From the cell containing the given text, extract its center point as [X, Y] coordinate. 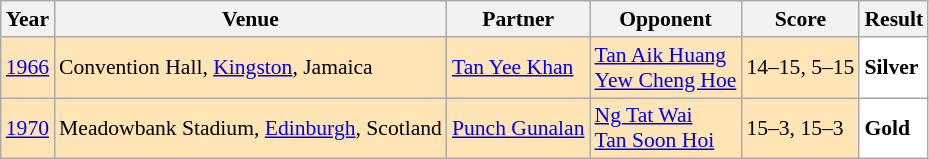
Venue [250, 19]
Score [800, 19]
Tan Aik Huang Yew Cheng Hoe [666, 68]
Convention Hall, Kingston, Jamaica [250, 68]
Tan Yee Khan [518, 68]
14–15, 5–15 [800, 68]
Result [894, 19]
Punch Gunalan [518, 128]
Opponent [666, 19]
Year [28, 19]
15–3, 15–3 [800, 128]
Silver [894, 68]
Meadowbank Stadium, Edinburgh, Scotland [250, 128]
1970 [28, 128]
1966 [28, 68]
Ng Tat Wai Tan Soon Hoi [666, 128]
Partner [518, 19]
Gold [894, 128]
